Find where the given text appears and provide that cell's center as [x, y] coordinate. 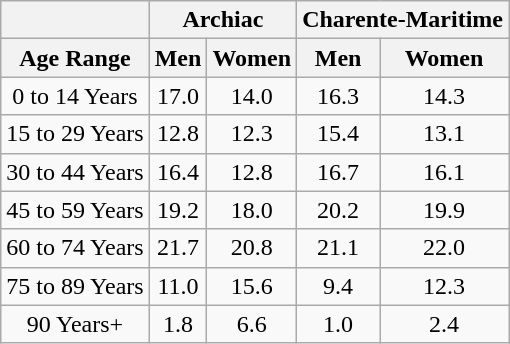
90 Years+ [75, 324]
16.1 [444, 172]
20.2 [338, 210]
6.6 [252, 324]
16.3 [338, 96]
1.8 [178, 324]
13.1 [444, 134]
75 to 89 Years [75, 286]
19.2 [178, 210]
14.0 [252, 96]
21.7 [178, 248]
Archiac [222, 20]
15 to 29 Years [75, 134]
60 to 74 Years [75, 248]
20.8 [252, 248]
45 to 59 Years [75, 210]
16.7 [338, 172]
18.0 [252, 210]
15.6 [252, 286]
1.0 [338, 324]
9.4 [338, 286]
21.1 [338, 248]
16.4 [178, 172]
Age Range [75, 58]
Charente-Maritime [403, 20]
15.4 [338, 134]
0 to 14 Years [75, 96]
19.9 [444, 210]
11.0 [178, 286]
22.0 [444, 248]
30 to 44 Years [75, 172]
17.0 [178, 96]
2.4 [444, 324]
14.3 [444, 96]
